Output the (x, y) coordinate of the center of the cell containing the given text.  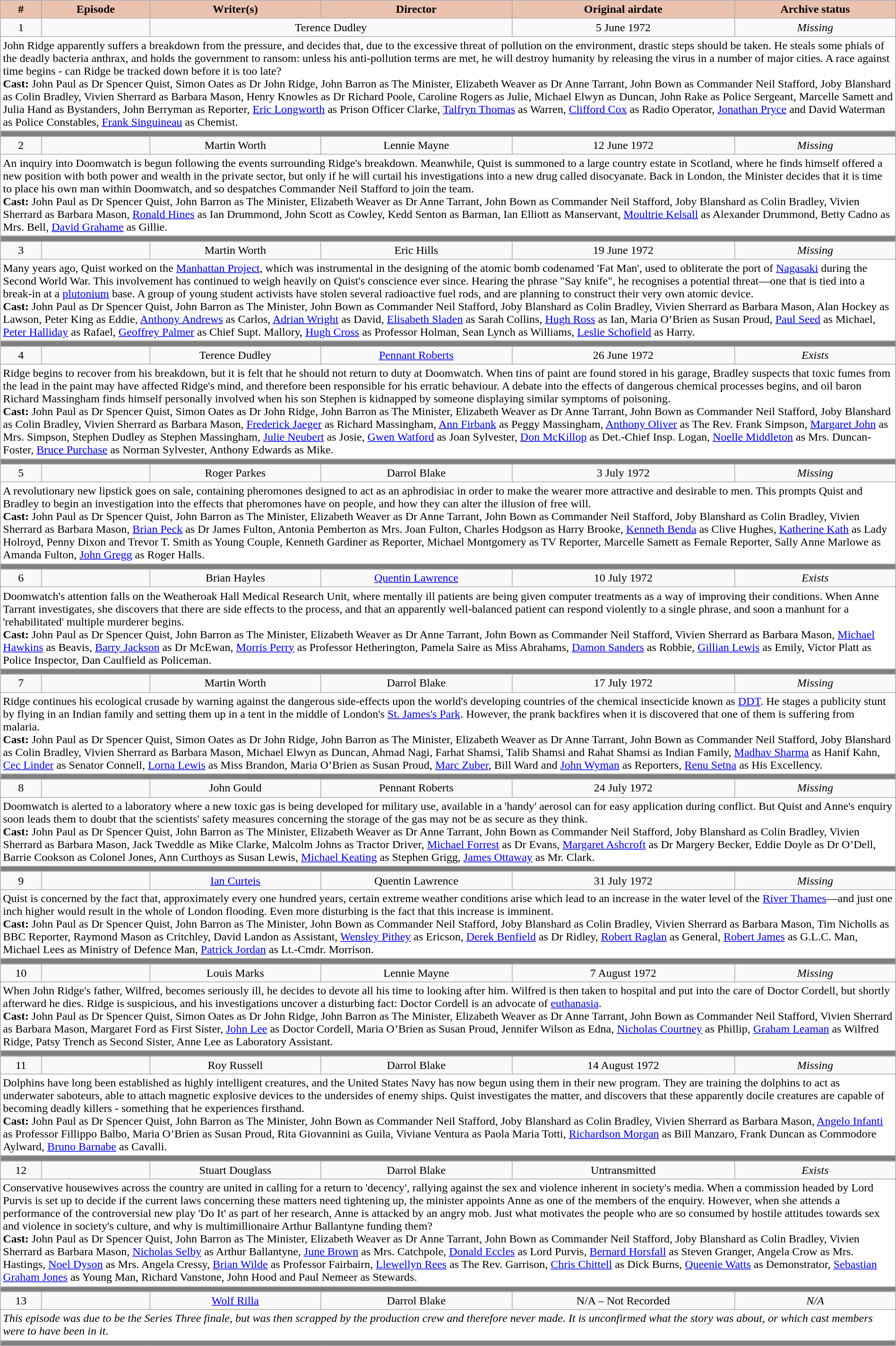
3 July 1972 (623, 473)
12 (21, 1170)
2 (21, 145)
17 July 1972 (623, 683)
12 June 1972 (623, 145)
Eric Hills (416, 250)
4 (21, 355)
8 (21, 788)
3 (21, 250)
31 July 1972 (623, 880)
11 (21, 1065)
N/A (816, 1301)
Wolf Rilla (235, 1301)
# (21, 9)
10 July 1972 (623, 578)
5 June 1972 (623, 27)
Director (416, 9)
13 (21, 1301)
26 June 1972 (623, 355)
Episode (95, 9)
N/A – Not Recorded (623, 1301)
Untransmitted (623, 1170)
Brian Hayles (235, 578)
1 (21, 27)
7 August 1972 (623, 973)
Writer(s) (235, 9)
Roy Russell (235, 1065)
Roger Parkes (235, 473)
Stuart Douglass (235, 1170)
19 June 1972 (623, 250)
14 August 1972 (623, 1065)
7 (21, 683)
Archive status (816, 9)
5 (21, 473)
Ian Curteis (235, 880)
6 (21, 578)
9 (21, 880)
10 (21, 973)
Original airdate (623, 9)
John Gould (235, 788)
Louis Marks (235, 973)
24 July 1972 (623, 788)
